Return (x, y) of the center of cell containing provided text 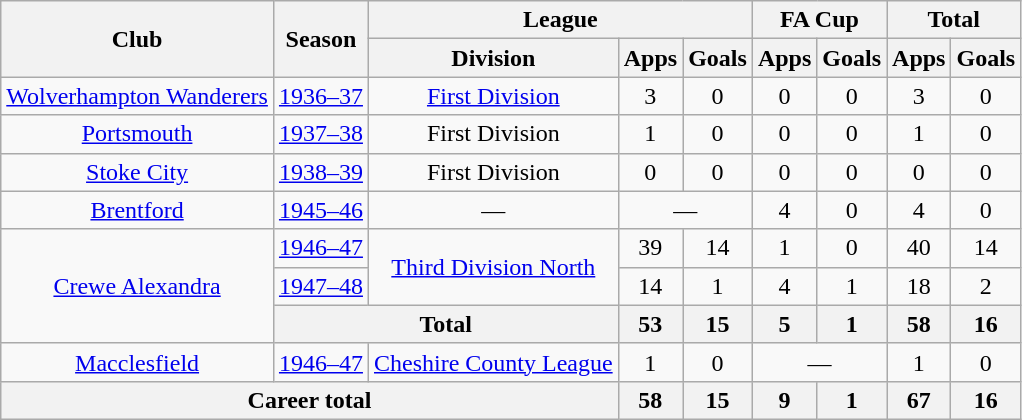
Division (493, 58)
Third Division North (493, 267)
40 (919, 248)
1945–46 (320, 210)
1936–37 (320, 96)
9 (784, 400)
Stoke City (138, 172)
Career total (310, 400)
39 (650, 248)
League (560, 20)
5 (784, 324)
Macclesfield (138, 362)
Cheshire County League (493, 362)
Wolverhampton Wanderers (138, 96)
18 (919, 286)
2 (986, 286)
Portsmouth (138, 134)
Brentford (138, 210)
1937–38 (320, 134)
1947–48 (320, 286)
Club (138, 39)
Season (320, 39)
FA Cup (819, 20)
Crewe Alexandra (138, 286)
67 (919, 400)
1938–39 (320, 172)
53 (650, 324)
